Determine the (X, Y) coordinate at the center of the cell enclosing the given text.  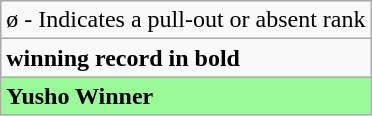
Yusho Winner (186, 96)
winning record in bold (186, 58)
ø - Indicates a pull-out or absent rank (186, 20)
